Output the [x, y] coordinate of the center of the cell containing the given text.  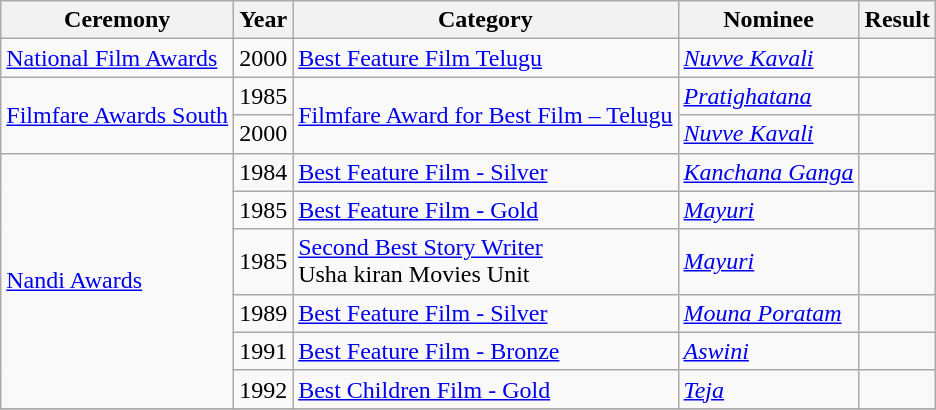
1991 [264, 351]
Teja [768, 389]
Best Feature Film - Gold [486, 210]
Result [897, 20]
Filmfare Award for Best Film – Telugu [486, 115]
Year [264, 20]
National Film Awards [118, 58]
Nandi Awards [118, 280]
Best Children Film - Gold [486, 389]
Best Feature Film - Bronze [486, 351]
Kanchana Ganga [768, 172]
Category [486, 20]
Filmfare Awards South [118, 115]
Pratighatana [768, 96]
Aswini [768, 351]
1989 [264, 313]
Second Best Story Writer Usha kiran Movies Unit [486, 262]
Best Feature Film Telugu [486, 58]
Nominee [768, 20]
1984 [264, 172]
Mouna Poratam [768, 313]
Ceremony [118, 20]
1992 [264, 389]
